Find where the given text appears and provide that cell's center as [X, Y] coordinate. 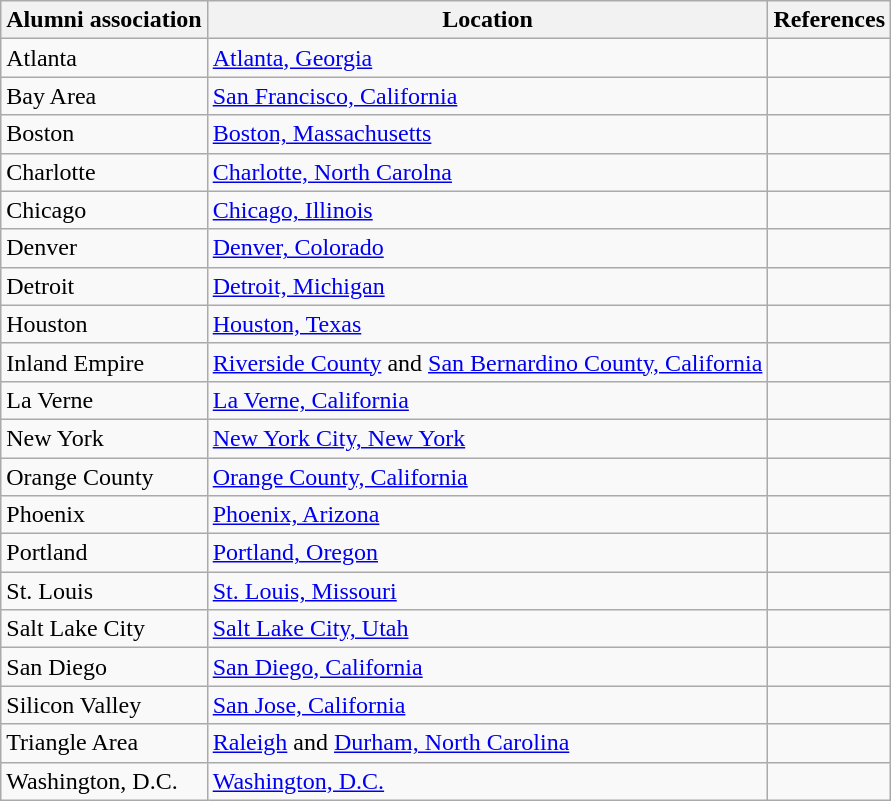
San Diego [104, 667]
Charlotte [104, 172]
Denver [104, 248]
Portland, Oregon [488, 553]
San Francisco, California [488, 96]
Triangle Area [104, 743]
Houston [104, 324]
St. Louis [104, 591]
Detroit, Michigan [488, 286]
Orange County [104, 477]
Chicago, Illinois [488, 210]
Boston [104, 134]
Raleigh and Durham, North Carolina [488, 743]
Location [488, 20]
Charlotte, North Carolna [488, 172]
New York City, New York [488, 438]
Riverside County and San Bernardino County, California [488, 362]
Orange County, California [488, 477]
Phoenix [104, 515]
San Diego, California [488, 667]
Chicago [104, 210]
New York [104, 438]
Portland [104, 553]
San Jose, California [488, 705]
Salt Lake City, Utah [488, 629]
Detroit [104, 286]
Bay Area [104, 96]
Atlanta [104, 58]
Boston, Massachusetts [488, 134]
Alumni association [104, 20]
La Verne [104, 400]
Atlanta, Georgia [488, 58]
St. Louis, Missouri [488, 591]
Salt Lake City [104, 629]
Houston, Texas [488, 324]
Silicon Valley [104, 705]
Phoenix, Arizona [488, 515]
References [830, 20]
Inland Empire [104, 362]
La Verne, California [488, 400]
Denver, Colorado [488, 248]
